Locate the cell with the specified text and output its (x, y) center coordinate. 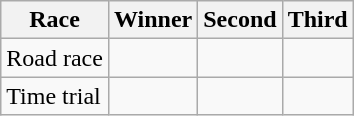
Second (240, 20)
Winner (152, 20)
Road race (55, 58)
Race (55, 20)
Time trial (55, 96)
Third (318, 20)
